Output the (X, Y) coordinate of the center of the cell containing the given text.  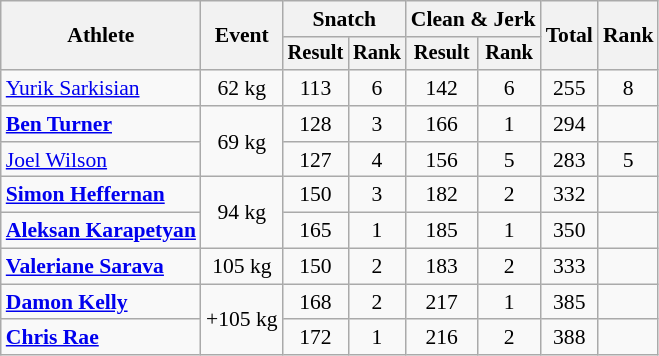
+105 kg (242, 320)
94 kg (242, 212)
128 (316, 124)
Event (242, 36)
350 (570, 231)
69 kg (242, 142)
255 (570, 88)
Simon Heffernan (101, 195)
172 (316, 338)
Damon Kelly (101, 302)
Total (570, 36)
127 (316, 160)
Chris Rae (101, 338)
105 kg (242, 267)
168 (316, 302)
294 (570, 124)
156 (442, 160)
333 (570, 267)
283 (570, 160)
Valeriane Sarava (101, 267)
Clean & Jerk (474, 19)
332 (570, 195)
182 (442, 195)
Athlete (101, 36)
388 (570, 338)
166 (442, 124)
Snatch (344, 19)
385 (570, 302)
185 (442, 231)
217 (442, 302)
216 (442, 338)
Yurik Sarkisian (101, 88)
62 kg (242, 88)
165 (316, 231)
113 (316, 88)
4 (377, 160)
Joel Wilson (101, 160)
8 (628, 88)
Aleksan Karapetyan (101, 231)
183 (442, 267)
Ben Turner (101, 124)
142 (442, 88)
